Determine the (X, Y) coordinate at the center of the cell enclosing the given text.  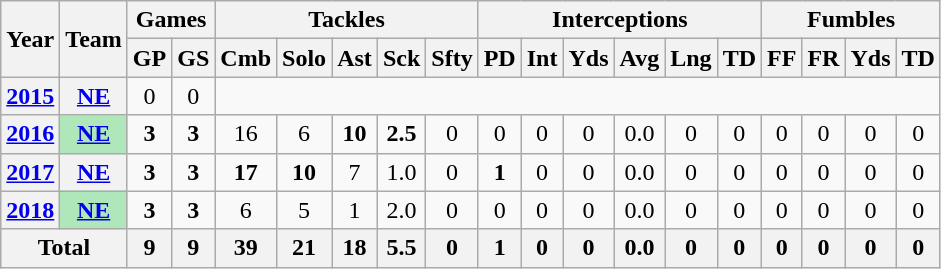
Games (170, 20)
Fumbles (852, 20)
GS (194, 58)
21 (304, 248)
FR (824, 58)
7 (355, 172)
Ast (355, 58)
Total (64, 248)
Cmb (246, 58)
5.5 (401, 248)
2017 (30, 172)
17 (246, 172)
16 (246, 134)
1.0 (401, 172)
Sck (401, 58)
18 (355, 248)
Avg (640, 58)
2018 (30, 210)
Int (542, 58)
Interceptions (620, 20)
GP (149, 58)
39 (246, 248)
Sfty (452, 58)
2016 (30, 134)
2.0 (401, 210)
PD (500, 58)
5 (304, 210)
Lng (691, 58)
Solo (304, 58)
2015 (30, 96)
Year (30, 39)
Tackles (346, 20)
FF (782, 58)
Team (94, 39)
2.5 (401, 134)
